Locate the cell with the specified text and output its (x, y) center coordinate. 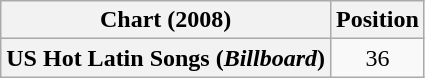
Chart (2008) (166, 20)
US Hot Latin Songs (Billboard) (166, 58)
Position (378, 20)
36 (378, 58)
